For the text-containing cell, return its midpoint in [X, Y] coordinate format. 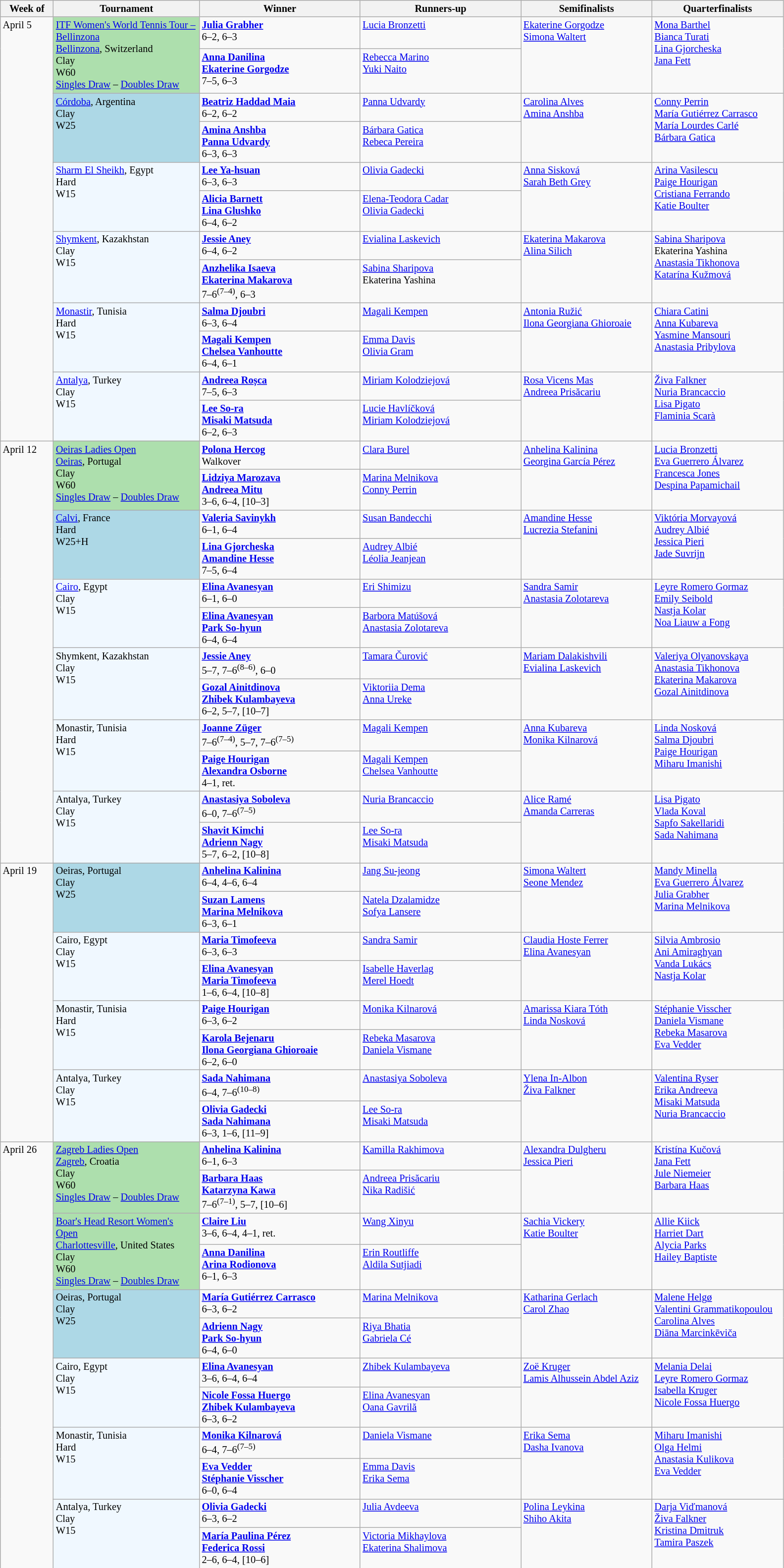
Ylena In-Albon Živa Falkner [586, 1106]
Winner [280, 8]
Evialina Laskevich [441, 245]
Anna Danilina Ekaterine Gorgodze 7–5, 6–3 [280, 71]
Erin Routliffe Aldila Sutjiadi [441, 1267]
Zhibek Kulambayeva [441, 1372]
Anhelina Kalinina Georgina García Pérez [586, 476]
Rebeka Masarova Daniela Vismane [441, 1050]
Allie Kiick Harriet Dart Alycia Parks Hailey Baptiste [718, 1251]
Julia Grabher 6–2, 6–3 [280, 33]
Marina Melnikova Conny Perrin [441, 489]
Magali Kempen Chelsea Vanhoutte 6–4, 6–1 [280, 352]
Antonia Ružić Ilona Georgiana Ghioroaie [586, 337]
Mona Barthel Bianca Turati Lina Gjorcheska Jana Fett [718, 55]
Rebecca Marino Yuki Naito [441, 71]
Claire Liu 3–6, 6–4, 4–1, ret. [280, 1229]
Mariam Dalakishvili Evialina Laskevich [586, 684]
Anhelina Kalinina 6–4, 4–6, 6–4 [280, 877]
Lucie Havlíčková Miriam Kolodziejová [441, 421]
Živa Falkner Nuria Brancaccio Lisa Pigato Flaminia Scarà [718, 406]
Olivia Gadecki [441, 176]
Shavit Kimchi Adrienn Nagy 5–7, 6–2, [10–8] [280, 843]
Amina Anshba Panna Udvardy 6–3, 6–3 [280, 142]
Oeiras Ladies Open Oeiras, Portugal Clay W60 Singles Draw – Doubles Draw [127, 476]
Valentina Ryser Erika Andreeva Misaki Matsuda Nuria Brancaccio [718, 1106]
Sachia Vickery Katie Boulter [586, 1251]
Alice Ramé Amanda Carreras [586, 827]
Runners-up [441, 8]
Natela Dzalamidze Sofya Lansere [441, 912]
Sharm El Sheikh, Egypt Hard W15 [127, 196]
Anastasiya Soboleva [441, 1085]
Riya Bhatia Gabriela Cé [441, 1338]
Tournament [127, 8]
Silvia Ambrosio Ani Amiraghyan Vanda Lukács Nastja Kolar [718, 966]
Suzan Lamens Marina Melnikova 6–3, 6–1 [280, 912]
Andreea Prisăcariu Nika Radišić [441, 1191]
Lucia Bronzetti Eva Guerrero Álvarez Francesca Jones Despina Papamichail [718, 476]
Eva Vedder Stéphanie Visscher 6–0, 6–4 [280, 1479]
Victoria Mikhaylova Ekaterina Shalimova [441, 1548]
Sabina Sharipova Ekaterina Yashina [441, 281]
Arina Vasilescu Paige Hourigan Cristiana Ferrando Katie Boulter [718, 196]
Viktoriia Dema Anna Ureke [441, 699]
ITF Women's World Tennis Tour – Bellinzona Bellinzona, Switzerland Clay W60 Singles Draw – Doubles Draw [127, 55]
Elina Avanesyan Maria Timofeeva 1–6, 6–4, [10–8] [280, 980]
Jang Su-jeong [441, 877]
Daniela Vismane [441, 1443]
Sandra Samir [441, 946]
Elina Avanesyan Oana Gavrilă [441, 1407]
Valeria Savinykh 6–1, 6–4 [280, 524]
Stéphanie Visscher Daniela Vismane Rebeka Masarova Eva Vedder [718, 1035]
Anna Sisková Sarah Beth Grey [586, 196]
Anastasiya Soboleva 6–0, 7–6(7–5) [280, 807]
Wang Xinyu [441, 1229]
Malene Helgø Valentini Grammatikopoulou Carolina Alves Diāna Marcinkēviča [718, 1324]
Anna Kubareva Monika Kilnarová [586, 755]
Miharu Imanishi Olga Helmi Anastasia Kulikova Eva Vedder [718, 1463]
Elina Avanesyan 6–1, 6–0 [280, 593]
Anhelina Kalinina 6–1, 6–3 [280, 1156]
Lee So-ra Misaki Matsuda 6–2, 6–3 [280, 421]
Olivia Gadecki Sada Nahimana 6–3, 1–6, [11–9] [280, 1121]
Córdoba, Argentina Clay W25 [127, 128]
Joanne Züger 7–6(7–4), 5–7, 7–6(7–5) [280, 735]
Melania Delai Leyre Romero Gormaz Isabella Kruger Nicole Fossa Huergo [718, 1392]
Kamilla Rakhimova [441, 1156]
Zagreb Ladies Open Zagreb, Croatia Clay W60 Singles Draw – Doubles Draw [127, 1177]
Gozal Ainitdinova Zhibek Kulambayeva 6–2, 5–7, [10–7] [280, 699]
Amandine Hesse Lucrezia Stefanini [586, 544]
April 12 [27, 652]
Jessie Aney 6–4, 6–2 [280, 245]
Semifinalists [586, 8]
Sabina Sharipova Ekaterina Yashina Anastasia Tikhonova Katarína Kužmová [718, 267]
Katharina Gerlach Carol Zhao [586, 1324]
Viktória Morvayová Audrey Albié Jessica Pieri Jade Suvrijn [718, 544]
Polona Hercog Walkover [280, 455]
Week of [27, 8]
Julia Avdeeva [441, 1513]
Monika Kilnarová 6–4, 7–6(7–5) [280, 1443]
Claudia Hoste Ferrer Elina Avanesyan [586, 966]
Chiara Catini Anna Kubareva Yasmine Mansouri Anastasia Pribylova [718, 337]
Ekaterina Makarova Alina Silich [586, 267]
Barbara Haas Katarzyna Kawa 7–6(7–1), 5–7, [10–6] [280, 1191]
Emma Davis Olivia Gram [441, 352]
Salma Djoubri 6–3, 6–4 [280, 317]
María Gutiérrez Carrasco 6–3, 6–2 [280, 1303]
Erika Sema Dasha Ivanova [586, 1463]
Alicia Barnett Lina Glushko 6–4, 6–2 [280, 211]
Amarissa Kiara Tóth Linda Nosková [586, 1035]
Anzhelika Isaeva Ekaterina Makarova 7–6(7–4), 6–3 [280, 281]
Adrienn Nagy Park So-hyun 6–4, 6–0 [280, 1338]
Simona Waltert Seone Mendez [586, 897]
Quarterfinalists [718, 8]
Paige Hourigan 6–3, 6–2 [280, 1015]
April 26 [27, 1354]
Sada Nahimana 6–4, 7–6(10–8) [280, 1085]
Conny Perrin María Gutiérrez Carrasco María Lourdes Carlé Bárbara Gatica [718, 128]
Beatriz Haddad Maia 6–2, 6–2 [280, 108]
Lee Ya-hsuan 6–3, 6–3 [280, 176]
Linda Nosková Salma Djoubri Paige Hourigan Miharu Imanishi [718, 755]
Barbora Matúšová Anastasia Zolotareva [441, 628]
Eri Shimizu [441, 593]
Elina Avanesyan Park So-hyun 6–4, 6–4 [280, 628]
Maria Timofeeva 6–3, 6–3 [280, 946]
Olivia Gadecki 6–3, 6–2 [280, 1513]
Ekaterine Gorgodze Simona Waltert [586, 55]
Lucia Bronzetti [441, 33]
Polina Leykina Shiho Akita [586, 1533]
Rosa Vicens Mas Andreea Prisăcariu [586, 406]
Lidziya Marozava Andreea Mitu 3–6, 6–4, [10–3] [280, 489]
Boar's Head Resort Women's Open Charlottesville, United States Clay W60 Singles Draw – Doubles Draw [127, 1251]
Emma Davis Erika Sema [441, 1479]
Elina Avanesyan 3–6, 6–4, 6–4 [280, 1372]
Audrey Albié Léolia Jeanjean [441, 558]
Susan Bandecchi [441, 524]
Andreea Roșca 7–5, 6–3 [280, 386]
Calvi, France Hard W25+H [127, 544]
Carolina Alves Amina Anshba [586, 128]
Lisa Pigato Vlada Koval Sapfo Sakellaridi Sada Nahimana [718, 827]
Karola Bejenaru Ilona Georgiana Ghioroaie 6–2, 6–0 [280, 1050]
Jessie Aney 5–7, 7–6(8–6), 6–0 [280, 663]
María Paulina Pérez Federica Rossi 2–6, 6–4, [10–6] [280, 1548]
Kristína Kučová Jana Fett Jule Niemeier Barbara Haas [718, 1177]
Monika Kilnarová [441, 1015]
Marina Melnikova [441, 1303]
Mandy Minella Eva Guerrero Álvarez Julia Grabher Marina Melnikova [718, 897]
Nicole Fossa Huergo Zhibek Kulambayeva 6–3, 6–2 [280, 1407]
Tamara Čurović [441, 663]
Anna Danilina Arina Rodionova 6–1, 6–3 [280, 1267]
Elena-Teodora Cadar Olivia Gadecki [441, 211]
Miriam Kolodziejová [441, 386]
Panna Udvardy [441, 108]
Magali Kempen Chelsea Vanhoutte [441, 771]
Bárbara Gatica Rebeca Pereira [441, 142]
Darja Viďmanová Živa Falkner Kristina Dmitruk Tamira Paszek [718, 1533]
Clara Burel [441, 455]
Zoë Kruger Lamis Alhussein Abdel Aziz [586, 1392]
Sandra Samir Anastasia Zolotareva [586, 613]
Alexandra Dulgheru Jessica Pieri [586, 1177]
Lina Gjorcheska Amandine Hesse 7–5, 6–4 [280, 558]
Leyre Romero Gormaz Emily Seibold Nastja Kolar Noa Liauw a Fong [718, 613]
Paige Hourigan Alexandra Osborne 4–1, ret. [280, 771]
April 19 [27, 1002]
Isabelle Haverlag Merel Hoedt [441, 980]
Valeriya Olyanovskaya Anastasia Tikhonova Ekaterina Makarova Gozal Ainitdinova [718, 684]
April 5 [27, 229]
Nuria Brancaccio [441, 807]
